Capture the cell that displays the provided text and extract its [x, y] central coordinate. 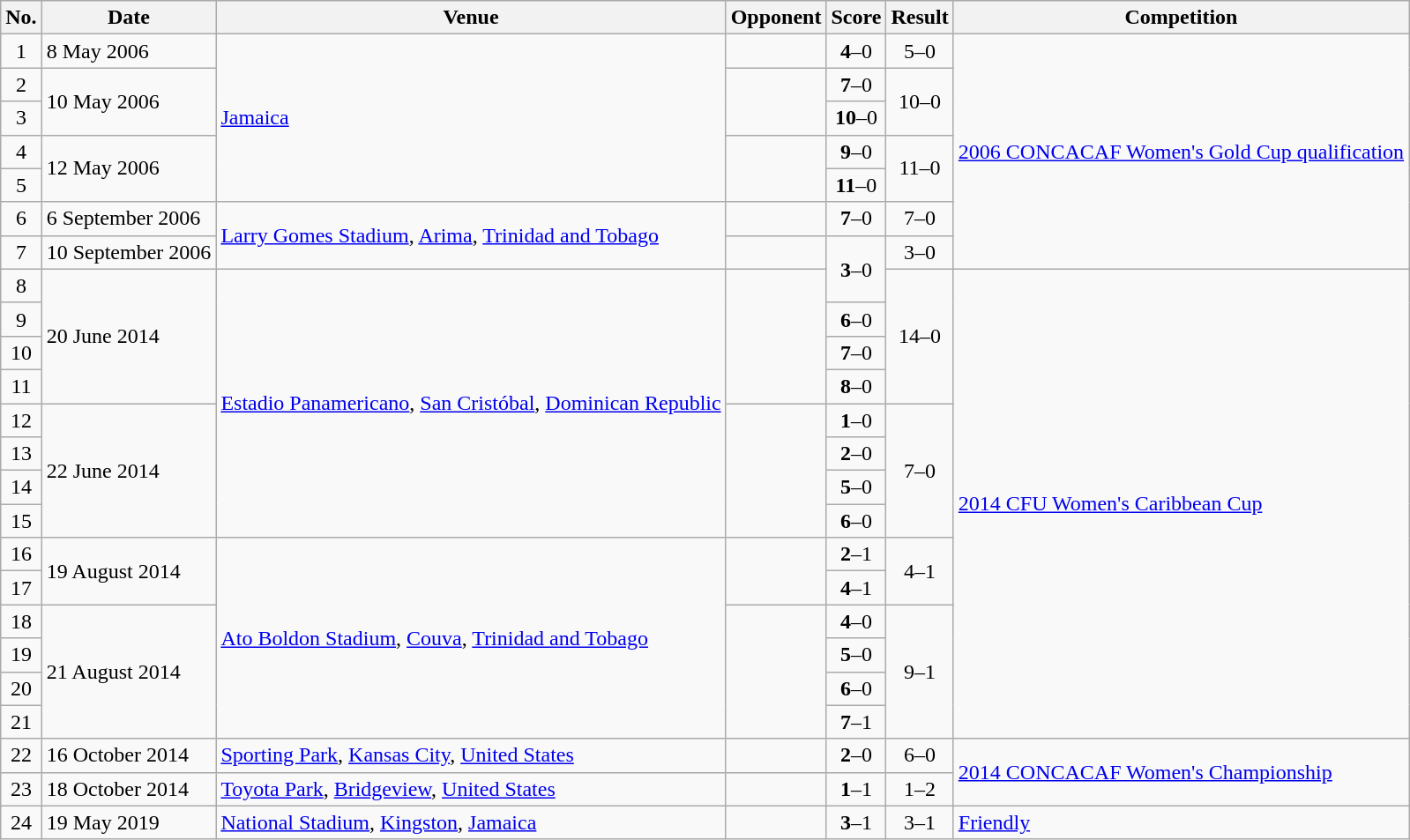
3 [21, 118]
16 October 2014 [129, 755]
Opponent [776, 18]
19 August 2014 [129, 571]
2014 CONCACAF Women's Championship [1181, 772]
15 [21, 521]
1 [21, 51]
8 May 2006 [129, 51]
12 [21, 420]
13 [21, 454]
19 [21, 655]
22 June 2014 [129, 471]
17 [21, 588]
21 [21, 722]
Larry Gomes Stadium, Arima, Trinidad and Tobago [471, 235]
Toyota Park, Bridgeview, United States [471, 789]
14 [21, 487]
10 May 2006 [129, 101]
Ato Boldon Stadium, Couva, Trinidad and Tobago [471, 638]
12 May 2006 [129, 168]
Venue [471, 18]
24 [21, 822]
5 [21, 185]
20 [21, 688]
Result [920, 18]
Jamaica [471, 118]
8–0 [856, 386]
2006 CONCACAF Women's Gold Cup qualification [1181, 152]
14–0 [920, 336]
18 [21, 621]
1–1 [856, 789]
7–1 [856, 722]
18 October 2014 [129, 789]
11 [21, 386]
9 [21, 319]
1–0 [856, 420]
Sporting Park, Kansas City, United States [471, 755]
Friendly [1181, 822]
7 [21, 252]
10 September 2006 [129, 252]
6 [21, 219]
Date [129, 18]
2–1 [856, 554]
19 May 2019 [129, 822]
No. [21, 18]
16 [21, 554]
Score [856, 18]
2014 CFU Women's Caribbean Cup [1181, 504]
Estadio Panamericano, San Cristóbal, Dominican Republic [471, 403]
2 [21, 85]
1–2 [920, 789]
4 [21, 152]
9–1 [920, 672]
21 August 2014 [129, 672]
10 [21, 353]
9–0 [856, 152]
8 [21, 286]
22 [21, 755]
National Stadium, Kingston, Jamaica [471, 822]
23 [21, 789]
6 September 2006 [129, 219]
Competition [1181, 18]
20 June 2014 [129, 336]
